Search for the cell housing the specified text and yield its (x, y) center coordinate. 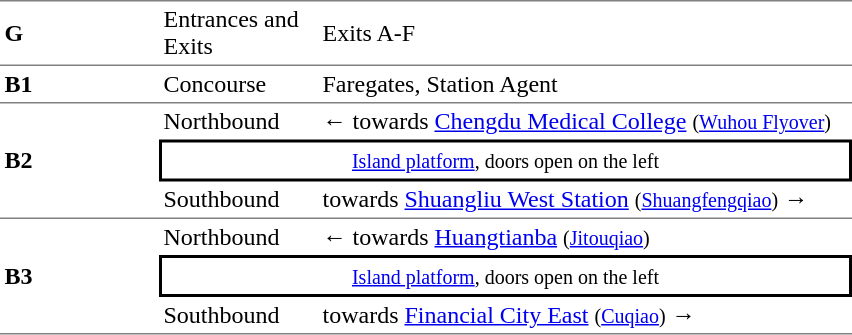
B3 (80, 277)
towards Financial City East (Cuqiao) → (585, 316)
B1 (80, 85)
G (80, 33)
towards Shuangliu West Station (Shuangfengqiao) → (585, 201)
Exits A-F (585, 33)
Concourse (238, 85)
← towards Chengdu Medical College (Wuhou Flyover) (585, 122)
Faregates, Station Agent (585, 85)
Entrances and Exits (238, 33)
B2 (80, 162)
← towards Huangtianba (Jitouqiao) (585, 237)
